Pinpoint the cell where the given text exists, returning its (x, y) midpoint coordinate. 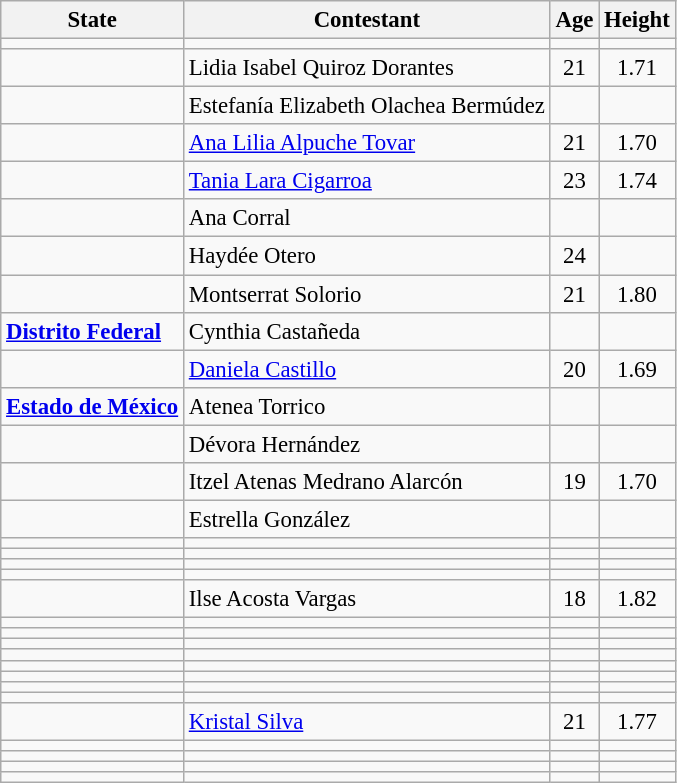
24 (574, 256)
23 (574, 181)
Lidia Isabel Quiroz Dorantes (366, 68)
1.80 (637, 294)
Contestant (366, 20)
Kristal Silva (366, 722)
Itzel Atenas Medrano Alarcón (366, 482)
1.82 (637, 599)
Dévora Hernández (366, 444)
Estado de México (92, 406)
Cynthia Castañeda (366, 331)
Haydée Otero (366, 256)
Ilse Acosta Vargas (366, 599)
1.71 (637, 68)
1.74 (637, 181)
1.77 (637, 722)
18 (574, 599)
Tania Lara Cigarroa (366, 181)
Daniela Castillo (366, 369)
Height (637, 20)
Distrito Federal (92, 331)
Ana Lilia Alpuche Tovar (366, 143)
Montserrat Solorio (366, 294)
Ana Corral (366, 219)
Atenea Torrico (366, 406)
1.69 (637, 369)
20 (574, 369)
Age (574, 20)
Estrella González (366, 519)
Estefanía Elizabeth Olachea Bermúdez (366, 106)
State (92, 20)
19 (574, 482)
